Return the (X, Y) coordinate for the center point of the cell that contains the specified text.  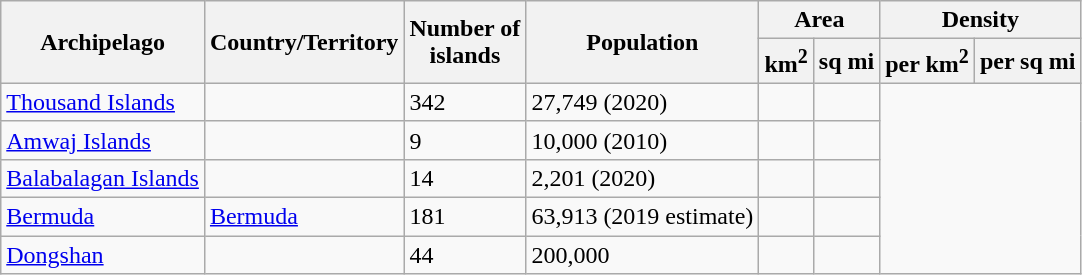
km2 (786, 62)
sq mi (846, 62)
Density (980, 20)
181 (465, 217)
14 (465, 178)
Country/Territory (304, 42)
per sq mi (1028, 62)
200,000 (642, 255)
Thousand Islands (103, 102)
Balabalagan Islands (103, 178)
27,749 (2020) (642, 102)
44 (465, 255)
2,201 (2020) (642, 178)
Dongshan (103, 255)
Area (820, 20)
Number ofislands (465, 42)
342 (465, 102)
9 (465, 140)
per km2 (928, 62)
Amwaj Islands (103, 140)
63,913 (2019 estimate) (642, 217)
Archipelago (103, 42)
Population (642, 42)
10,000 (2010) (642, 140)
